Return the [X, Y] coordinate for the center point of the cell that contains the specified text.  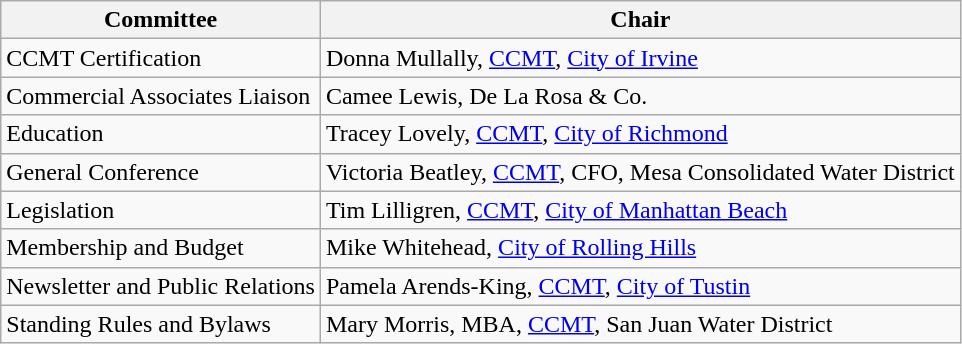
Mary Morris, MBA, CCMT, San Juan Water District [640, 324]
Committee [161, 20]
Victoria Beatley, CCMT, CFO, Mesa Consolidated Water District [640, 172]
Tracey Lovely, CCMT, City of Richmond [640, 134]
General Conference [161, 172]
Chair [640, 20]
Standing Rules and Bylaws [161, 324]
Newsletter and Public Relations [161, 286]
Pamela Arends-King, CCMT, City of Tustin [640, 286]
Donna Mullally, CCMT, City of Irvine [640, 58]
Membership and Budget [161, 248]
Camee Lewis, De La Rosa & Co. [640, 96]
Education [161, 134]
Legislation [161, 210]
CCMT Certification [161, 58]
Tim Lilligren, CCMT, City of Manhattan Beach [640, 210]
Mike Whitehead, City of Rolling Hills [640, 248]
Commercial Associates Liaison [161, 96]
